Return the (x, y) coordinate for the center point of the cell that contains the specified text.  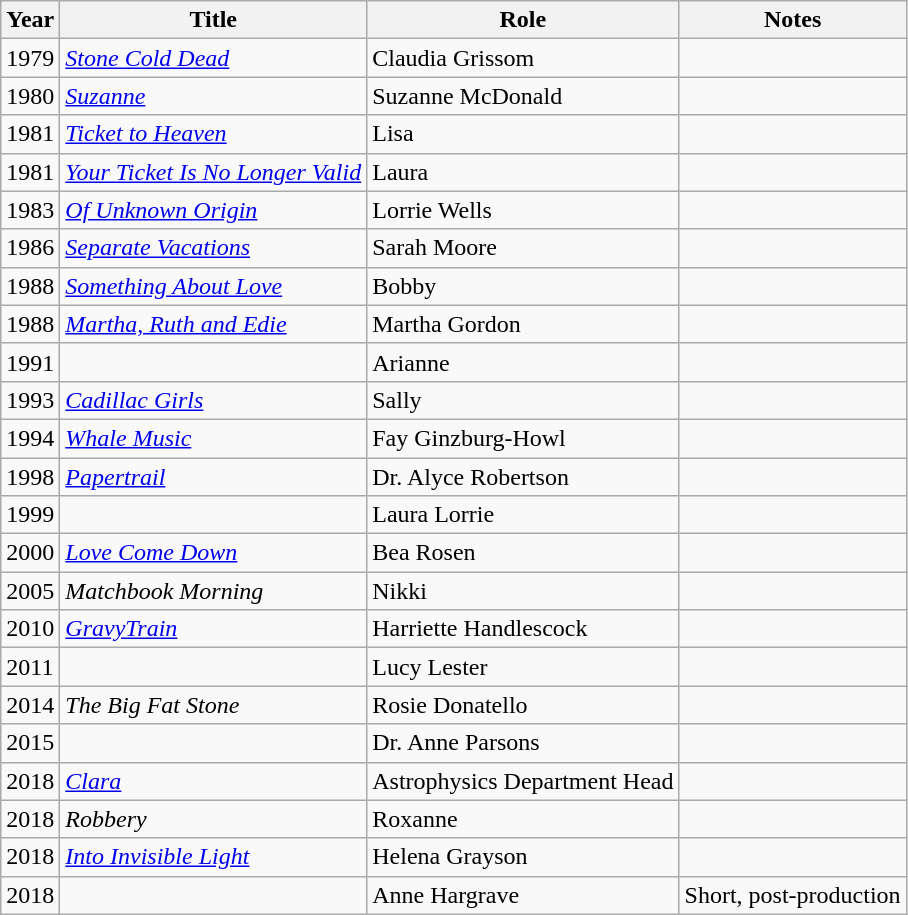
Role (523, 20)
1993 (30, 400)
Cadillac Girls (214, 400)
Papertrail (214, 477)
Bobby (523, 286)
Whale Music (214, 438)
Helena Grayson (523, 857)
1991 (30, 362)
Into Invisible Light (214, 857)
Suzanne McDonald (523, 96)
Something About Love (214, 286)
Dr. Anne Parsons (523, 743)
Nikki (523, 591)
Rosie Donatello (523, 705)
Lucy Lester (523, 667)
Title (214, 20)
1980 (30, 96)
Short, post-production (792, 895)
Dr. Alyce Robertson (523, 477)
Laura (523, 172)
The Big Fat Stone (214, 705)
GravyTrain (214, 629)
Harriette Handlescock (523, 629)
Your Ticket Is No Longer Valid (214, 172)
2011 (30, 667)
Year (30, 20)
Love Come Down (214, 553)
Stone Cold Dead (214, 58)
Sarah Moore (523, 248)
Fay Ginzburg-Howl (523, 438)
1998 (30, 477)
2010 (30, 629)
1994 (30, 438)
Sally (523, 400)
Separate Vacations (214, 248)
1983 (30, 210)
Roxanne (523, 819)
Lisa (523, 134)
Laura Lorrie (523, 515)
2005 (30, 591)
Martha Gordon (523, 324)
1979 (30, 58)
Notes (792, 20)
2014 (30, 705)
Clara (214, 781)
1999 (30, 515)
Suzanne (214, 96)
Bea Rosen (523, 553)
Robbery (214, 819)
1986 (30, 248)
Astrophysics Department Head (523, 781)
2015 (30, 743)
Of Unknown Origin (214, 210)
Arianne (523, 362)
Ticket to Heaven (214, 134)
Claudia Grissom (523, 58)
Martha, Ruth and Edie (214, 324)
2000 (30, 553)
Matchbook Morning (214, 591)
Lorrie Wells (523, 210)
Anne Hargrave (523, 895)
